Find where the given text appears and provide that cell's center as (x, y) coordinate. 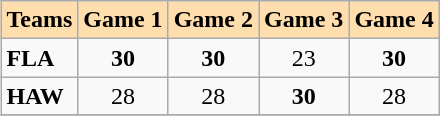
Game 2 (213, 20)
HAW (40, 96)
FLA (40, 58)
Game 4 (394, 20)
23 (303, 58)
Game 3 (303, 20)
Game 1 (123, 20)
Teams (40, 20)
